Return the [X, Y] coordinate for the center point of the cell that contains the specified text.  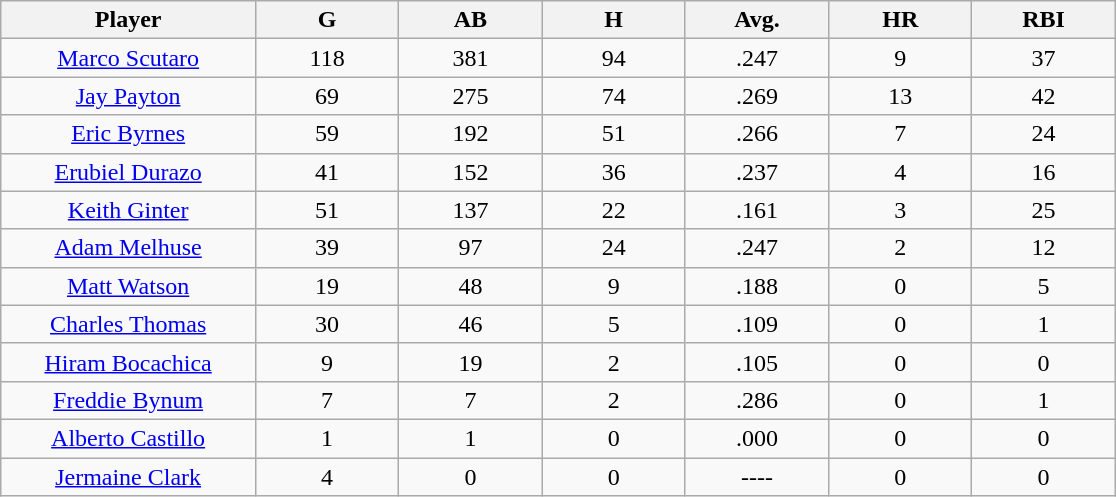
.000 [756, 438]
22 [614, 210]
48 [470, 286]
.237 [756, 172]
69 [326, 96]
HR [900, 20]
Charles Thomas [128, 324]
Hiram Bocachica [128, 362]
Keith Ginter [128, 210]
137 [470, 210]
97 [470, 248]
Alberto Castillo [128, 438]
39 [326, 248]
275 [470, 96]
RBI [1044, 20]
Player [128, 20]
.188 [756, 286]
12 [1044, 248]
---- [756, 477]
Jay Payton [128, 96]
13 [900, 96]
25 [1044, 210]
.266 [756, 134]
152 [470, 172]
Avg. [756, 20]
.286 [756, 400]
59 [326, 134]
Jermaine Clark [128, 477]
Matt Watson [128, 286]
Freddie Bynum [128, 400]
AB [470, 20]
.161 [756, 210]
94 [614, 58]
.269 [756, 96]
.105 [756, 362]
36 [614, 172]
G [326, 20]
H [614, 20]
3 [900, 210]
381 [470, 58]
Adam Melhuse [128, 248]
37 [1044, 58]
Eric Byrnes [128, 134]
46 [470, 324]
74 [614, 96]
41 [326, 172]
118 [326, 58]
Marco Scutaro [128, 58]
.109 [756, 324]
30 [326, 324]
42 [1044, 96]
192 [470, 134]
Erubiel Durazo [128, 172]
16 [1044, 172]
